Capture the cell that displays the provided text and extract its [X, Y] central coordinate. 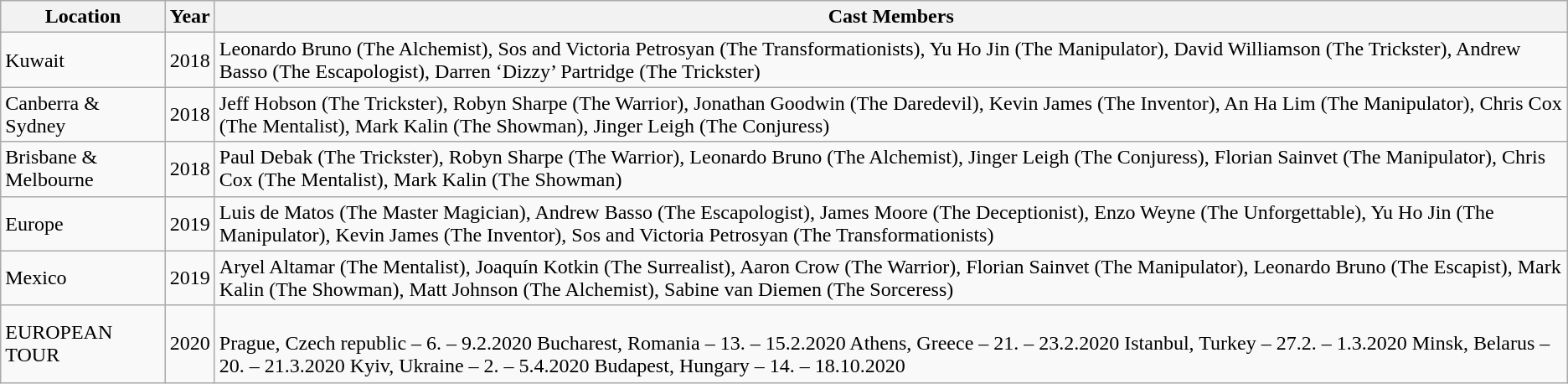
Europe [83, 223]
Canberra & Sydney [83, 114]
Mexico [83, 278]
Location [83, 17]
Year [189, 17]
Cast Members [891, 17]
EUROPEAN TOUR [83, 344]
Brisbane & Melbourne [83, 169]
Kuwait [83, 60]
2020 [189, 344]
